Capture the cell that displays the provided text and extract its (x, y) central coordinate. 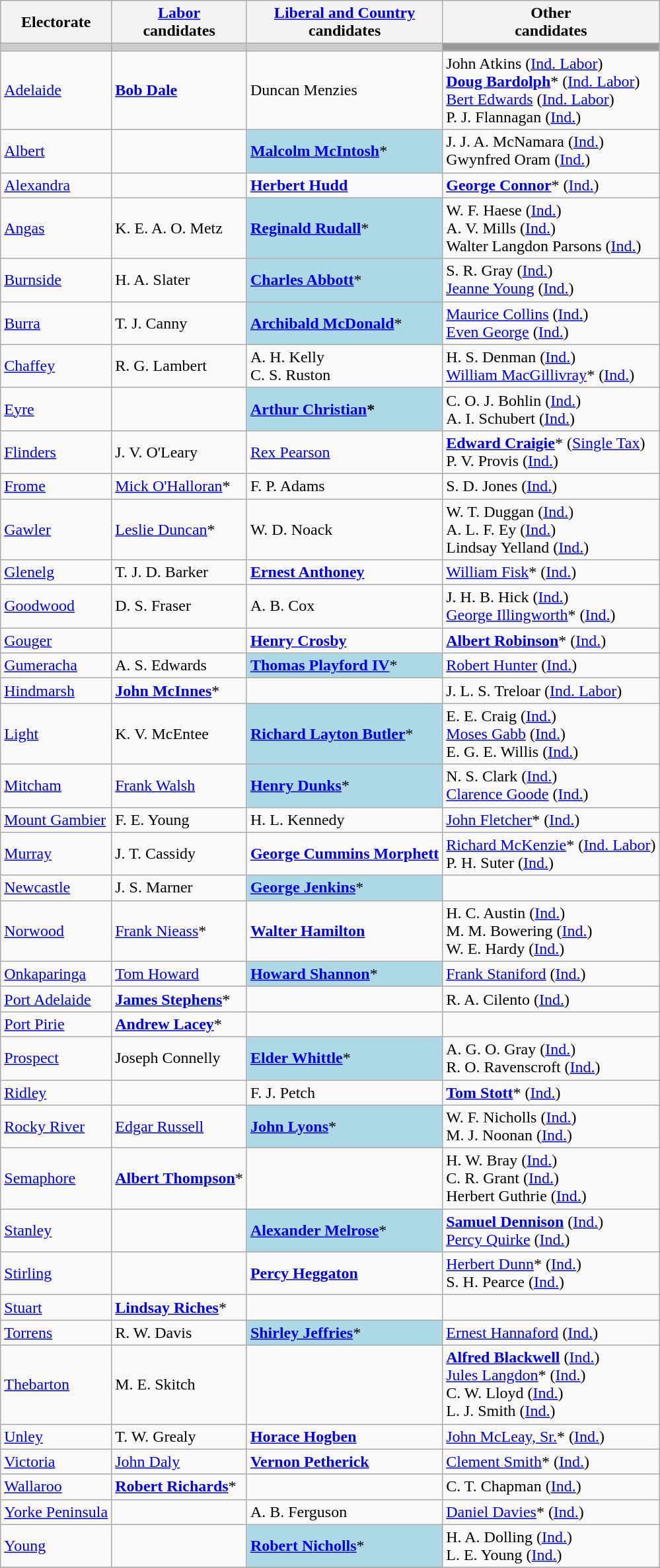
Thebarton (56, 1384)
James Stephens* (180, 999)
John McLeay, Sr.* (Ind.) (551, 1436)
H. A. Dolling (Ind.)L. E. Young (Ind.) (551, 1546)
Eyre (56, 409)
Unley (56, 1436)
Liberal and Country candidates (344, 22)
George Connor* (Ind.) (551, 185)
Howard Shannon* (344, 974)
Frome (56, 486)
Thomas Playford IV* (344, 666)
Henry Dunks* (344, 785)
Frank Staniford (Ind.) (551, 974)
Edgar Russell (180, 1126)
Walter Hamilton (344, 931)
T. J. D. Barker (180, 572)
Robert Nicholls* (344, 1546)
A. H. KellyC. S. Ruston (344, 366)
Young (56, 1546)
Rocky River (56, 1126)
J. L. S. Treloar (Ind. Labor) (551, 691)
Elder Whittle* (344, 1058)
Albert Thompson* (180, 1179)
Wallaroo (56, 1487)
Shirley Jeffries* (344, 1333)
Archibald McDonald* (344, 323)
Port Pirie (56, 1024)
W. F. Nicholls (Ind.)M. J. Noonan (Ind.) (551, 1126)
Malcolm McIntosh* (344, 151)
Torrens (56, 1333)
Prospect (56, 1058)
H. W. Bray (Ind.)C. R. Grant (Ind.)Herbert Guthrie (Ind.) (551, 1179)
Mick O'Halloran* (180, 486)
Charles Abbott* (344, 280)
H. C. Austin (Ind.)M. M. Bowering (Ind.)W. E. Hardy (Ind.) (551, 931)
Richard Layton Butler* (344, 734)
Alfred Blackwell (Ind.)Jules Langdon* (Ind.)C. W. Lloyd (Ind.)L. J. Smith (Ind.) (551, 1384)
C. O. J. Bohlin (Ind.)A. I. Schubert (Ind.) (551, 409)
H. L. Kennedy (344, 820)
Albert Robinson* (Ind.) (551, 641)
Ernest Anthoney (344, 572)
Bob Dale (180, 90)
J. T. Cassidy (180, 854)
Semaphore (56, 1179)
Chaffey (56, 366)
K. E. A. O. Metz (180, 228)
R. W. Davis (180, 1333)
Stuart (56, 1308)
Mitcham (56, 785)
A. G. O. Gray (Ind.)R. O. Ravenscroft (Ind.) (551, 1058)
J. J. A. McNamara (Ind.)Gwynfred Oram (Ind.) (551, 151)
C. T. Chapman (Ind.) (551, 1487)
E. E. Craig (Ind.)Moses Gabb (Ind.)E. G. E. Willis (Ind.) (551, 734)
Lindsay Riches* (180, 1308)
Burnside (56, 280)
Goodwood (56, 607)
Light (56, 734)
W. D. Noack (344, 529)
Electorate (56, 22)
Frank Walsh (180, 785)
John Fletcher* (Ind.) (551, 820)
Hindmarsh (56, 691)
R. A. Cilento (Ind.) (551, 999)
Onkaparinga (56, 974)
Edward Craigie* (Single Tax)P. V. Provis (Ind.) (551, 452)
S. D. Jones (Ind.) (551, 486)
Duncan Menzies (344, 90)
Tom Howard (180, 974)
Adelaide (56, 90)
N. S. Clark (Ind.)Clarence Goode (Ind.) (551, 785)
Samuel Dennison (Ind.)Percy Quirke (Ind.) (551, 1231)
Herbert Hudd (344, 185)
Herbert Dunn* (Ind.)S. H. Pearce (Ind.) (551, 1273)
Norwood (56, 931)
George Jenkins* (344, 888)
Murray (56, 854)
S. R. Gray (Ind.)Jeanne Young (Ind.) (551, 280)
Joseph Connelly (180, 1058)
John Lyons* (344, 1126)
T. J. Canny (180, 323)
Ernest Hannaford (Ind.) (551, 1333)
Port Adelaide (56, 999)
M. E. Skitch (180, 1384)
A. S. Edwards (180, 666)
Stanley (56, 1231)
Stirling (56, 1273)
George Cummins Morphett (344, 854)
Tom Stott* (Ind.) (551, 1093)
Ridley (56, 1093)
Victoria (56, 1462)
Albert (56, 151)
Alexandra (56, 185)
John Atkins (Ind. Labor) Doug Bardolph* (Ind. Labor)Bert Edwards (Ind. Labor)P. J. Flannagan (Ind.) (551, 90)
Yorke Peninsula (56, 1512)
John McInnes* (180, 691)
Newcastle (56, 888)
D. S. Fraser (180, 607)
Frank Nieass* (180, 931)
Gumeracha (56, 666)
Horace Hogben (344, 1436)
J. S. Marner (180, 888)
Andrew Lacey* (180, 1024)
Maurice Collins (Ind.)Even George (Ind.) (551, 323)
John Daly (180, 1462)
T. W. Grealy (180, 1436)
Angas (56, 228)
Gouger (56, 641)
Clement Smith* (Ind.) (551, 1462)
W. F. Haese (Ind.)A. V. Mills (Ind.)Walter Langdon Parsons (Ind.) (551, 228)
J. V. O'Leary (180, 452)
Other candidates (551, 22)
Percy Heggaton (344, 1273)
W. T. Duggan (Ind.)A. L. F. Ey (Ind.)Lindsay Yelland (Ind.) (551, 529)
Alexander Melrose* (344, 1231)
F. E. Young (180, 820)
Daniel Davies* (Ind.) (551, 1512)
Burra (56, 323)
H. S. Denman (Ind.)William MacGillivray* (Ind.) (551, 366)
William Fisk* (Ind.) (551, 572)
Leslie Duncan* (180, 529)
Arthur Christian* (344, 409)
Henry Crosby (344, 641)
R. G. Lambert (180, 366)
A. B. Ferguson (344, 1512)
F. J. Petch (344, 1093)
Rex Pearson (344, 452)
Mount Gambier (56, 820)
K. V. McEntee (180, 734)
Gawler (56, 529)
Vernon Petherick (344, 1462)
H. A. Slater (180, 280)
Glenelg (56, 572)
Robert Richards* (180, 1487)
Richard McKenzie* (Ind. Labor)P. H. Suter (Ind.) (551, 854)
J. H. B. Hick (Ind.)George Illingworth* (Ind.) (551, 607)
Reginald Rudall* (344, 228)
A. B. Cox (344, 607)
F. P. Adams (344, 486)
Labor candidates (180, 22)
Flinders (56, 452)
Robert Hunter (Ind.) (551, 666)
